Find where the given text appears and provide that cell's center as (X, Y) coordinate. 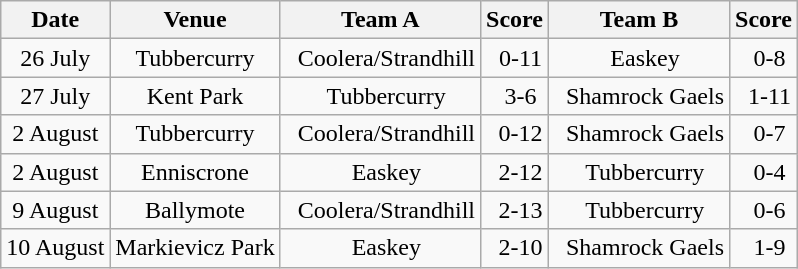
26 July (56, 58)
0-11 (515, 58)
1-11 (764, 96)
0-6 (764, 210)
0-8 (764, 58)
2-10 (515, 248)
Enniscrone (195, 172)
2-13 (515, 210)
Team A (380, 20)
3-6 (515, 96)
0-7 (764, 134)
10 August (56, 248)
27 July (56, 96)
0-4 (764, 172)
Markievicz Park (195, 248)
Date (56, 20)
Team B (638, 20)
2-12 (515, 172)
Venue (195, 20)
Ballymote (195, 210)
Kent Park (195, 96)
0-12 (515, 134)
9 August (56, 210)
1-9 (764, 248)
